Capture the cell that displays the provided text and extract its (x, y) central coordinate. 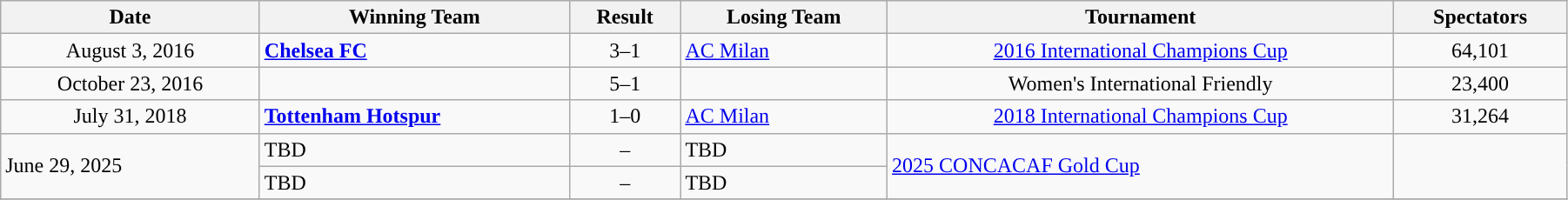
October 23, 2016 (131, 83)
August 3, 2016 (131, 50)
Tournament (1141, 17)
Women's International Friendly (1141, 83)
2025 CONCACAF Gold Cup (1141, 166)
Chelsea FC (414, 50)
23,400 (1481, 83)
June 29, 2025 (131, 166)
Tottenham Hotspur (414, 117)
Date (131, 17)
July 31, 2018 (131, 117)
5–1 (625, 83)
1–0 (625, 117)
Spectators (1481, 17)
2018 International Champions Cup (1141, 117)
31,264 (1481, 117)
3–1 (625, 50)
Result (625, 17)
64,101 (1481, 50)
2016 International Champions Cup (1141, 50)
Losing Team (784, 17)
Winning Team (414, 17)
